Detect which cell encompasses the target text, then output its (x, y) center coordinate. 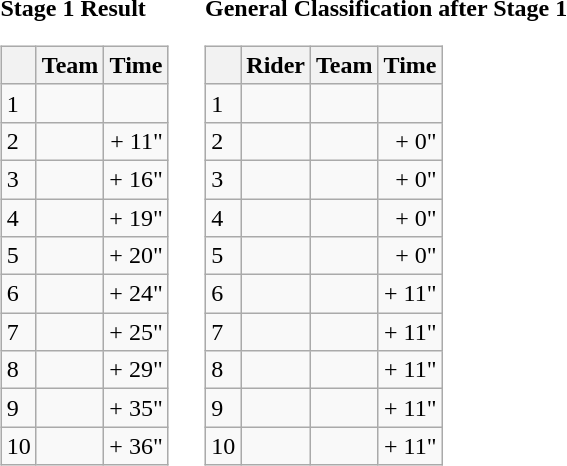
+ 25" (136, 332)
+ 20" (136, 256)
+ 16" (136, 179)
+ 24" (136, 294)
+ 29" (136, 370)
+ 19" (136, 217)
+ 35" (136, 408)
+ 36" (136, 446)
Rider (276, 65)
